Scan for the cell matching the given text and deliver its [X, Y] coordinate at center. 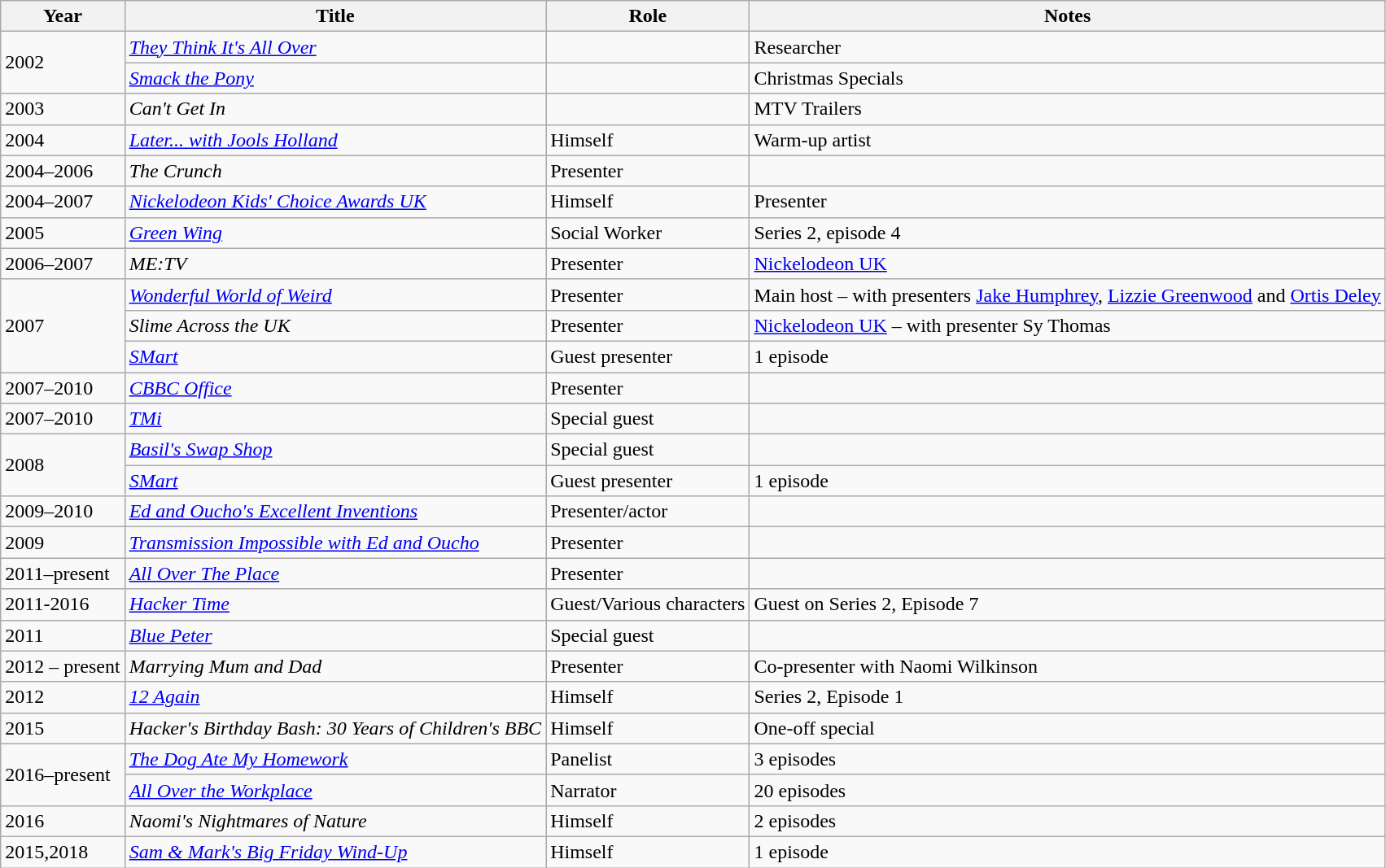
Social Worker [648, 233]
Series 2, Episode 1 [1068, 697]
Researcher [1068, 47]
Title [335, 16]
3 episodes [1068, 759]
2009–2010 [63, 512]
Christmas Specials [1068, 78]
Panelist [648, 759]
Later... with Jools Holland [335, 140]
Naomi's Nightmares of Nature [335, 821]
They Think It's All Over [335, 47]
Basil's Swap Shop [335, 450]
Notes [1068, 16]
2006–2007 [63, 264]
20 episodes [1068, 790]
Warm-up artist [1068, 140]
Wonderful World of Weird [335, 294]
2004 [63, 140]
Guest/Various characters [648, 604]
The Dog Ate My Homework [335, 759]
2016 [63, 821]
2004–2007 [63, 202]
Slime Across the UK [335, 325]
Hacker Time [335, 604]
Nickelodeon UK [1068, 264]
2012 [63, 697]
2011 [63, 635]
Blue Peter [335, 635]
2007 [63, 325]
Nickelodeon Kids' Choice Awards UK [335, 202]
Role [648, 16]
One-off special [1068, 728]
Marrying Mum and Dad [335, 666]
Green Wing [335, 233]
Can't Get In [335, 109]
2016–present [63, 774]
Series 2, episode 4 [1068, 233]
2005 [63, 233]
Smack the Pony [335, 78]
2002 [63, 63]
2003 [63, 109]
2011–present [63, 574]
Ed and Oucho's Excellent Inventions [335, 512]
Narrator [648, 790]
Co-presenter with Naomi Wilkinson [1068, 666]
Year [63, 16]
2 episodes [1068, 821]
Nickelodeon UK – with presenter Sy Thomas [1068, 325]
12 Again [335, 697]
ME:TV [335, 264]
2015,2018 [63, 852]
2004–2006 [63, 171]
All Over the Workplace [335, 790]
Transmission Impossible with Ed and Oucho [335, 543]
2009 [63, 543]
All Over The Place [335, 574]
Presenter/actor [648, 512]
CBBC Office [335, 388]
2011-2016 [63, 604]
TMi [335, 419]
MTV Trailers [1068, 109]
Main host – with presenters Jake Humphrey, Lizzie Greenwood and Ortis Deley [1068, 294]
2015 [63, 728]
Hacker's Birthday Bash: 30 Years of Children's BBC [335, 728]
2012 – present [63, 666]
The Crunch [335, 171]
Sam & Mark's Big Friday Wind-Up [335, 852]
2008 [63, 465]
Guest on Series 2, Episode 7 [1068, 604]
